Extract the [X, Y] coordinate from the center of the cell holding the provided text.  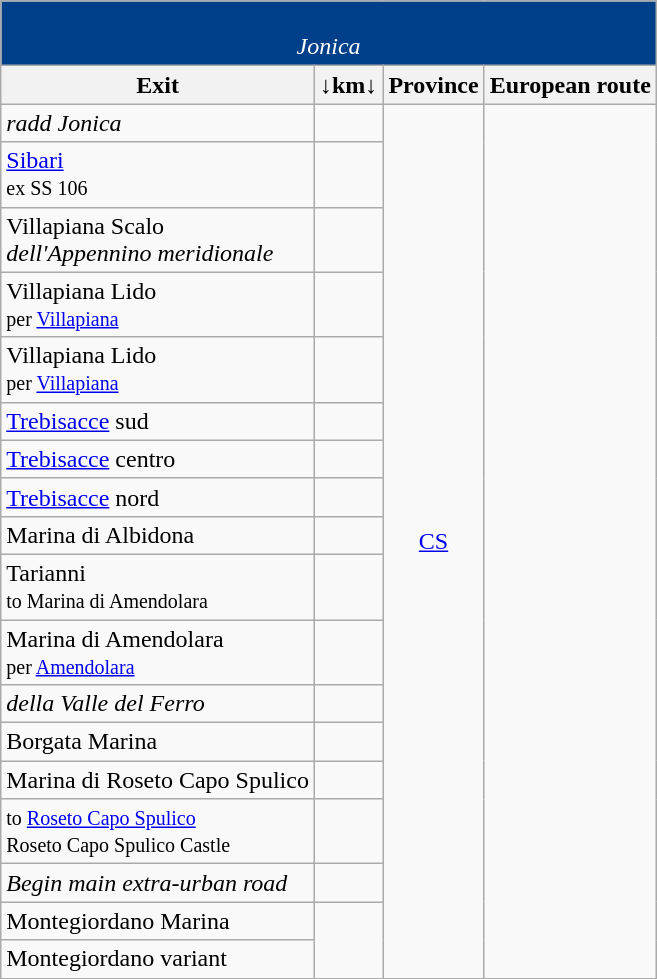
Villapiana Scalo dell'Appennino meridionale [158, 240]
Trebisacce centro [158, 459]
Marina di Amendolara per Amendolara [158, 652]
European route [570, 85]
Trebisacce nord [158, 497]
↓km↓ [348, 85]
Montegiordano Marina [158, 921]
della Valle del Ferro [158, 704]
to Roseto Capo Spulico Roseto Capo Spulico Castle [158, 832]
radd Jonica [158, 123]
Province [434, 85]
CS [434, 541]
Tarianni to Marina di Amendolara [158, 586]
Trebisacce sud [158, 421]
Exit [158, 85]
Marina di Albidona [158, 535]
Marina di Roseto Capo Spulico [158, 780]
Sibari ex SS 106 [158, 174]
Begin main extra-urban road [158, 883]
Jonica [329, 34]
Borgata Marina [158, 742]
Montegiordano variant [158, 959]
